Locate the cell with the specified text and output its [X, Y] center coordinate. 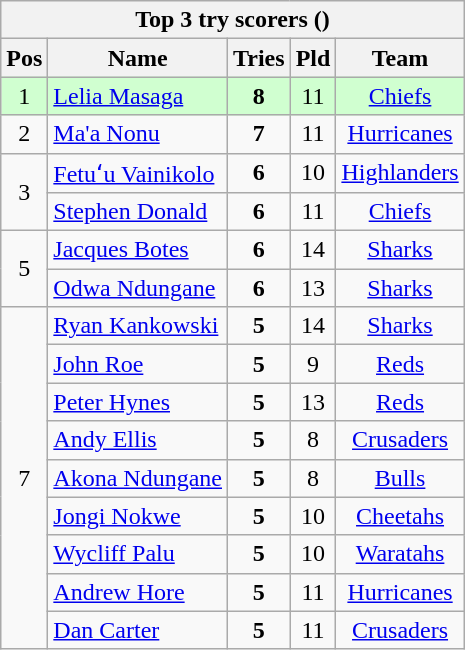
Lelia Masaga [138, 96]
Team [400, 58]
Highlanders [400, 173]
Fetuʻu Vainikolo [138, 173]
Dan Carter [138, 630]
Jacques Botes [138, 250]
Waratahs [400, 554]
Name [138, 58]
Andy Ellis [138, 440]
Ma'a Nonu [138, 134]
Cheetahs [400, 516]
Andrew Hore [138, 592]
Odwa Ndungane [138, 288]
John Roe [138, 364]
Jongi Nokwe [138, 516]
Ryan Kankowski [138, 326]
Wycliff Palu [138, 554]
Tries [260, 58]
Top 3 try scorers () [232, 20]
Akona Ndungane [138, 478]
1 [24, 96]
3 [24, 192]
Peter Hynes [138, 402]
Stephen Donald [138, 212]
Pld [313, 58]
Bulls [400, 478]
Pos [24, 58]
9 [313, 364]
2 [24, 134]
